Identify which cell holds the provided text, then report its (x, y) central coordinate. 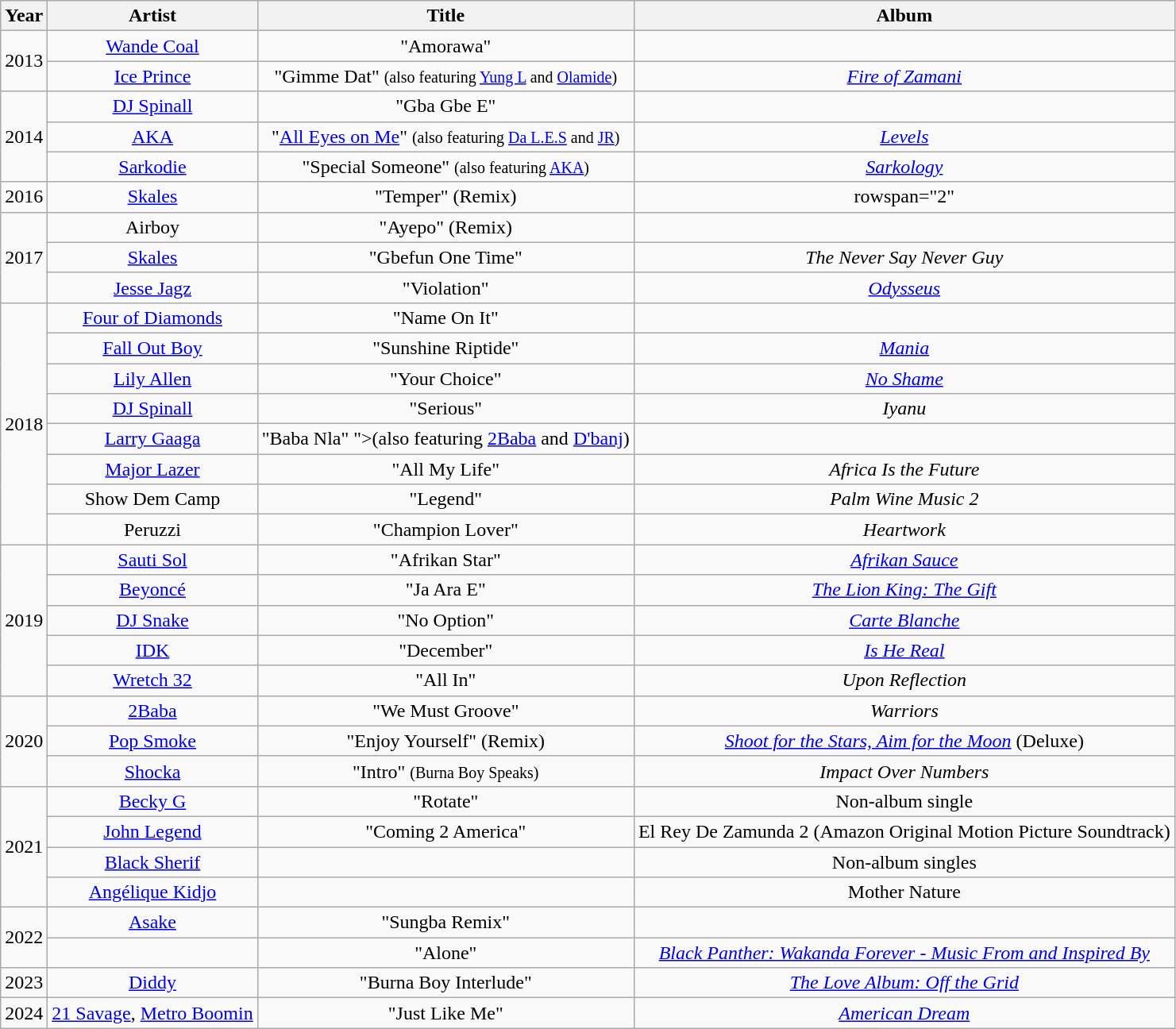
John Legend (152, 831)
Four of Diamonds (152, 318)
Lily Allen (152, 379)
"Special Someone" (also featuring AKA) (445, 167)
2Baba (152, 711)
"Coming 2 America" (445, 831)
Odysseus (904, 287)
Mother Nature (904, 892)
Non-album single (904, 801)
"No Option" (445, 620)
Sauti Sol (152, 560)
"Name On It" (445, 318)
"Gbefun One Time" (445, 257)
Mania (904, 348)
Becky G (152, 801)
2022 (24, 938)
The Never Say Never Guy (904, 257)
Larry Gaaga (152, 439)
2024 (24, 1013)
2020 (24, 741)
"Violation" (445, 287)
"Gimme Dat" (also featuring Yung L and Olamide) (445, 76)
"Your Choice" (445, 379)
Wretch 32 (152, 680)
Black Sherif (152, 861)
2023 (24, 983)
Shocka (152, 771)
"Legend" (445, 499)
Upon Reflection (904, 680)
Fire of Zamani (904, 76)
"Rotate" (445, 801)
Artist (152, 16)
"Intro" (Burna Boy Speaks) (445, 771)
Warriors (904, 711)
Is He Real (904, 650)
2019 (24, 620)
DJ Snake (152, 620)
"Baba Nla" ">(also featuring 2Baba and D'banj) (445, 439)
No Shame (904, 379)
"All Eyes on Me" (also featuring Da L.E.S and JR) (445, 137)
"December" (445, 650)
Album (904, 16)
Beyoncé (152, 590)
"Burna Boy Interlude" (445, 983)
Impact Over Numbers (904, 771)
"We Must Groove" (445, 711)
Shoot for the Stars, Aim for the Moon (Deluxe) (904, 741)
Levels (904, 137)
Show Dem Camp (152, 499)
"Sungba Remix" (445, 923)
"Serious" (445, 409)
"Ja Ara E" (445, 590)
Asake (152, 923)
"Alone" (445, 953)
Africa Is the Future (904, 469)
2018 (24, 423)
Afrikan Sauce (904, 560)
21 Savage, Metro Boomin (152, 1013)
"Amorawa" (445, 46)
Angélique Kidjo (152, 892)
El Rey De Zamunda 2 (Amazon Original Motion Picture Soundtrack) (904, 831)
Year (24, 16)
Fall Out Boy (152, 348)
2016 (24, 197)
Carte Blanche (904, 620)
IDK (152, 650)
Jesse Jagz (152, 287)
Iyanu (904, 409)
Sarkology (904, 167)
Pop Smoke (152, 741)
"Champion Lover" (445, 530)
2014 (24, 137)
American Dream (904, 1013)
rowspan="2" (904, 197)
Major Lazer (152, 469)
The Love Album: Off the Grid (904, 983)
Peruzzi (152, 530)
Palm Wine Music 2 (904, 499)
Airboy (152, 227)
2021 (24, 846)
"Sunshine Riptide" (445, 348)
Ice Prince (152, 76)
"Gba Gbe E" (445, 106)
2013 (24, 61)
2017 (24, 257)
Diddy (152, 983)
"All In" (445, 680)
The Lion King: The Gift (904, 590)
"Ayepo" (Remix) (445, 227)
"Afrikan Star" (445, 560)
Non-album singles (904, 861)
Black Panther: Wakanda Forever - Music From and Inspired By (904, 953)
Heartwork (904, 530)
Title (445, 16)
Wande Coal (152, 46)
AKA (152, 137)
"Enjoy Yourself" (Remix) (445, 741)
Sarkodie (152, 167)
"Temper" (Remix) (445, 197)
"Just Like Me" (445, 1013)
"All My Life" (445, 469)
